Search for the cell housing the specified text and yield its [X, Y] center coordinate. 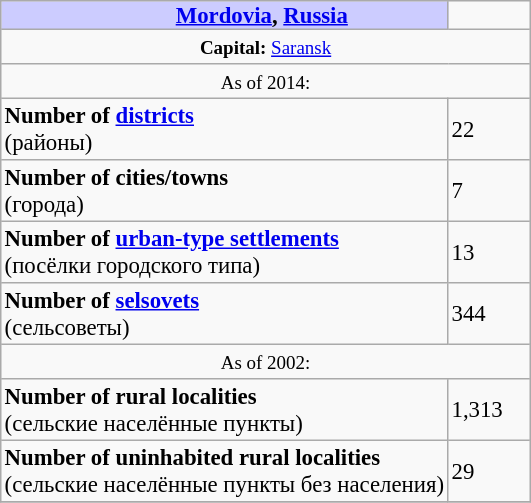
29 [489, 471]
22 [489, 129]
Mordovia, Russia [224, 15]
13 [489, 252]
Number of rural localities(сельские населённые пункты) [224, 410]
As of 2002: [266, 361]
Number of cities/towns(города) [224, 191]
Number of districts(районы) [224, 129]
As of 2014: [266, 81]
7 [489, 191]
Capital: Saransk [266, 46]
1,313 [489, 410]
344 [489, 314]
Number of selsovets(сельсоветы) [224, 314]
Number of uninhabited rural localities(сельские населённые пункты без населения) [224, 471]
Number of urban-type settlements(посёлки городского типа) [224, 252]
